Return (x, y) of the center of cell containing provided text 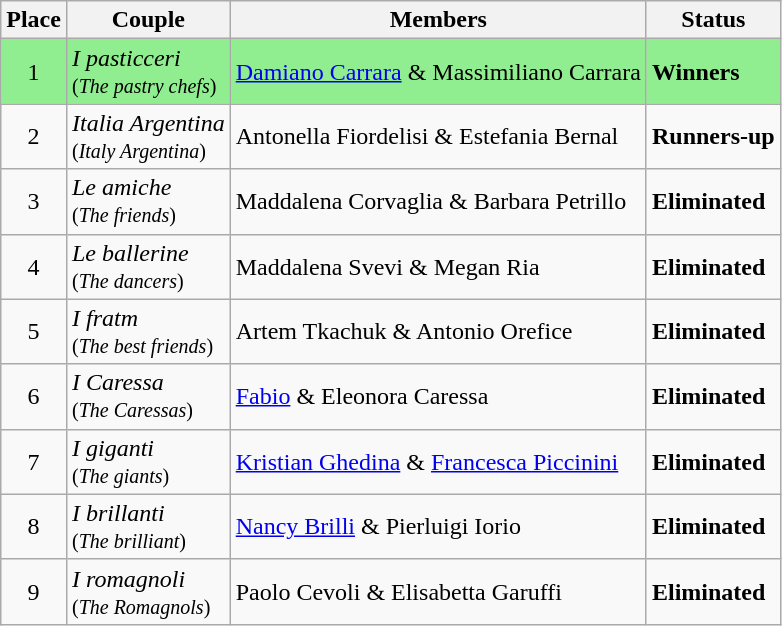
I pasticceri(The pastry chefs) (148, 72)
I fratm(The best friends) (148, 332)
1 (34, 72)
Italia Argentina(Italy Argentina) (148, 136)
Maddalena Corvaglia & Barbara Petrillo (438, 202)
8 (34, 526)
Members (438, 20)
2 (34, 136)
Maddalena Svevi & Megan Ria (438, 266)
7 (34, 462)
Status (713, 20)
Le amiche(The friends) (148, 202)
Runners-up (713, 136)
Nancy Brilli & Pierluigi Iorio (438, 526)
Fabio & Eleonora Caressa (438, 396)
I giganti(The giants) (148, 462)
I romagnoli(The Romagnols) (148, 592)
Le ballerine(The dancers) (148, 266)
Place (34, 20)
Winners (713, 72)
Paolo Cevoli & Elisabetta Garuffi (438, 592)
6 (34, 396)
5 (34, 332)
I brillanti(The brilliant) (148, 526)
Kristian Ghedina & Francesca Piccinini (438, 462)
3 (34, 202)
9 (34, 592)
4 (34, 266)
Damiano Carrara & Massimiliano Carrara (438, 72)
Antonella Fiordelisi & Estefania Bernal (438, 136)
Artem Tkachuk & Antonio Orefice (438, 332)
I Caressa(The Caressas) (148, 396)
Couple (148, 20)
